Identify which cell holds the provided text, then report its (x, y) central coordinate. 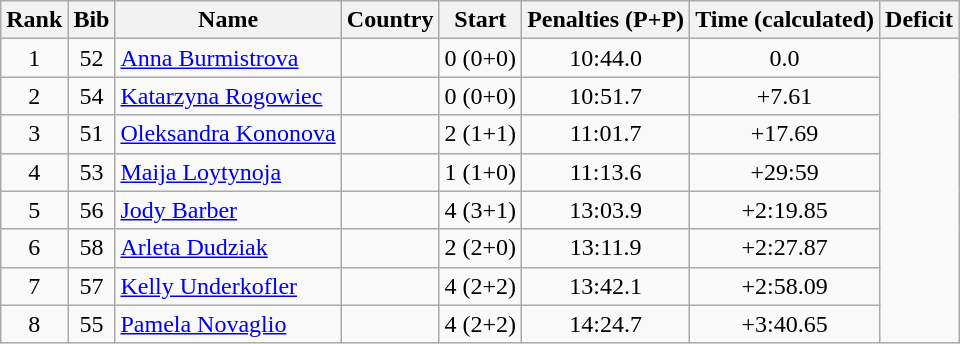
57 (92, 286)
7 (34, 286)
Katarzyna Rogowiec (228, 96)
52 (92, 58)
Jody Barber (228, 210)
54 (92, 96)
Oleksandra Kononova (228, 134)
+17.69 (785, 134)
Time (calculated) (785, 20)
14:24.7 (606, 324)
Anna Burmistrova (228, 58)
+2:27.87 (785, 248)
Country (390, 20)
3 (34, 134)
+3:40.65 (785, 324)
2 (34, 96)
11:13.6 (606, 172)
11:01.7 (606, 134)
8 (34, 324)
4 (34, 172)
1 (1+0) (480, 172)
+2:58.09 (785, 286)
Bib (92, 20)
56 (92, 210)
13:42.1 (606, 286)
6 (34, 248)
Penalties (P+P) (606, 20)
4 (3+1) (480, 210)
Pamela Novaglio (228, 324)
Rank (34, 20)
53 (92, 172)
2 (2+0) (480, 248)
Start (480, 20)
+7.61 (785, 96)
13:11.9 (606, 248)
Kelly Underkofler (228, 286)
1 (34, 58)
10:44.0 (606, 58)
51 (92, 134)
5 (34, 210)
13:03.9 (606, 210)
Maija Loytynoja (228, 172)
Name (228, 20)
55 (92, 324)
10:51.7 (606, 96)
0.0 (785, 58)
58 (92, 248)
2 (1+1) (480, 134)
Arleta Dudziak (228, 248)
+2:19.85 (785, 210)
+29:59 (785, 172)
Deficit (920, 20)
